Return (X, Y) of the center of cell containing provided text 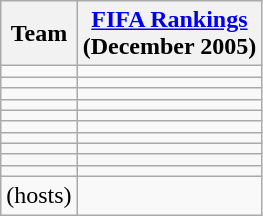
FIFA Rankings(December 2005) (170, 34)
(hosts) (39, 195)
Team (39, 34)
